Scan for the cell matching the given text and deliver its [X, Y] coordinate at center. 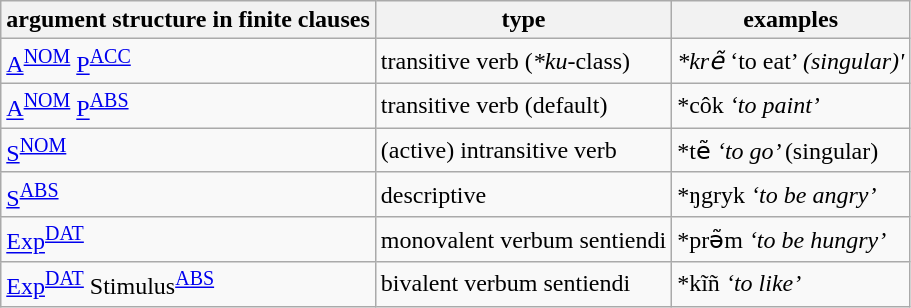
*ŋgryk ‘to be angry’ [791, 194]
*tẽ ‘to go’ (singular) [791, 150]
transitive verb (*ku-class) [523, 62]
(active) intransitive verb [523, 150]
ANOM PACC [188, 62]
*kĩñ ‘to like’ [791, 284]
examples [791, 20]
type [523, 20]
*krẽ ‘to eat’ (singular)' [791, 62]
ANOM PABS [188, 106]
transitive verb (default) [523, 106]
descriptive [523, 194]
*côk ‘to paint’ [791, 106]
ExpDAT StimulusABS [188, 284]
monovalent verbum sentiendi [523, 240]
bivalent verbum sentiendi [523, 284]
*prə̃m ‘to be hungry’ [791, 240]
SNOM [188, 150]
SABS [188, 194]
argument structure in finite clauses [188, 20]
ExpDAT [188, 240]
